Locate the cell with the specified text and output its (X, Y) center coordinate. 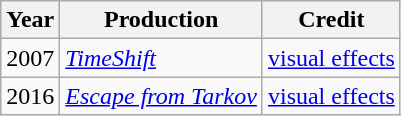
Escape from Tarkov (162, 96)
TimeShift (162, 58)
Credit (331, 20)
2016 (30, 96)
Year (30, 20)
Production (162, 20)
2007 (30, 58)
